Determine the [X, Y] coordinate at the center of the cell enclosing the given text.  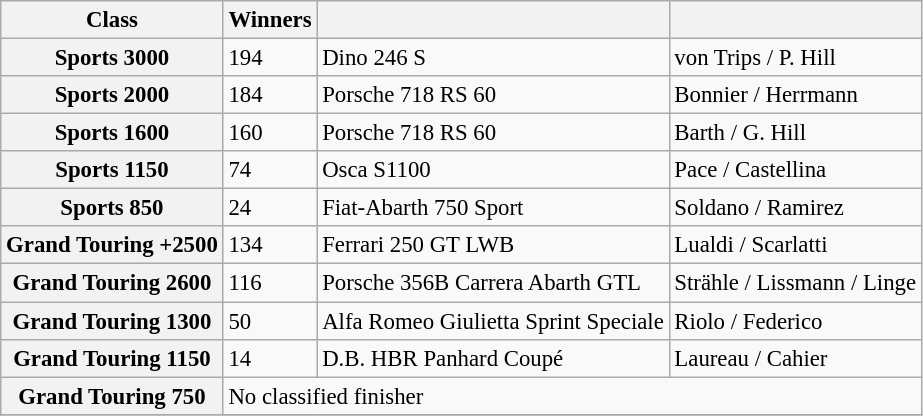
194 [270, 58]
Class [112, 20]
134 [270, 245]
Dino 246 S [493, 58]
14 [270, 358]
Soldano / Ramirez [795, 208]
Lualdi / Scarlatti [795, 245]
Grand Touring 1150 [112, 358]
24 [270, 208]
D.B. HBR Panhard Coupé [493, 358]
Bonnier / Herrmann [795, 95]
Pace / Castellina [795, 170]
Osca S1100 [493, 170]
Grand Touring 750 [112, 396]
Sports 850 [112, 208]
Strähle / Lissmann / Linge [795, 283]
Grand Touring +2500 [112, 245]
Laureau / Cahier [795, 358]
116 [270, 283]
Sports 2000 [112, 95]
Barth / G. Hill [795, 133]
Alfa Romeo Giulietta Sprint Speciale [493, 321]
Sports 3000 [112, 58]
No classified finisher [572, 396]
Riolo / Federico [795, 321]
Grand Touring 1300 [112, 321]
von Trips / P. Hill [795, 58]
184 [270, 95]
74 [270, 170]
Grand Touring 2600 [112, 283]
160 [270, 133]
Ferrari 250 GT LWB [493, 245]
Winners [270, 20]
Sports 1150 [112, 170]
50 [270, 321]
Porsche 356B Carrera Abarth GTL [493, 283]
Sports 1600 [112, 133]
Fiat-Abarth 750 Sport [493, 208]
